From the cell containing the given text, extract its center point as (x, y) coordinate. 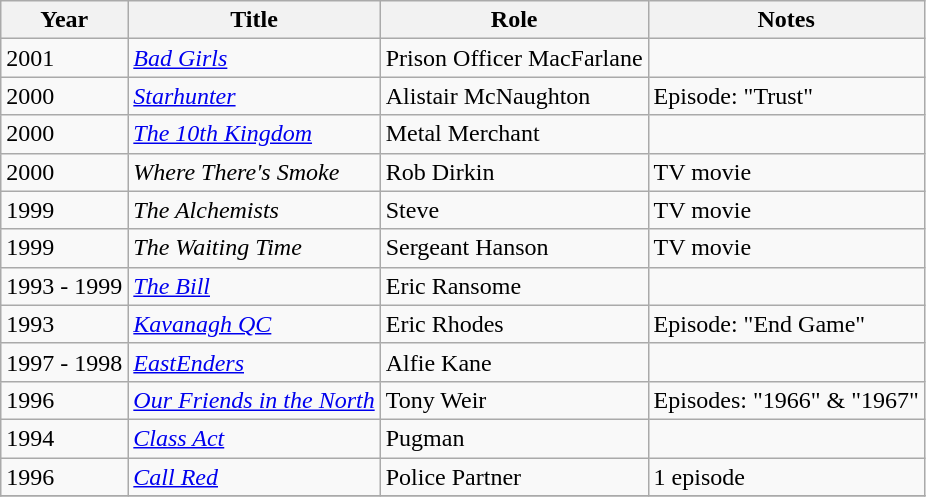
Alistair McNaughton (514, 96)
Sergeant Hanson (514, 248)
Episode: "Trust" (786, 96)
1 episode (786, 477)
Class Act (254, 438)
Role (514, 20)
Metal Merchant (514, 134)
Tony Weir (514, 400)
2001 (64, 58)
Eric Ransome (514, 286)
Starhunter (254, 96)
Bad Girls (254, 58)
The Bill (254, 286)
1993 (64, 324)
Year (64, 20)
The Alchemists (254, 210)
The 10th Kingdom (254, 134)
Episode: "End Game" (786, 324)
Notes (786, 20)
1993 - 1999 (64, 286)
Rob Dirkin (514, 172)
Our Friends in the North (254, 400)
Call Red (254, 477)
1997 - 1998 (64, 362)
Police Partner (514, 477)
Prison Officer MacFarlane (514, 58)
Steve (514, 210)
Kavanagh QC (254, 324)
Alfie Kane (514, 362)
Eric Rhodes (514, 324)
Episodes: "1966" & "1967" (786, 400)
Where There's Smoke (254, 172)
Title (254, 20)
EastEnders (254, 362)
The Waiting Time (254, 248)
1994 (64, 438)
Pugman (514, 438)
